Extract the [x, y] coordinate from the center of the cell holding the provided text.  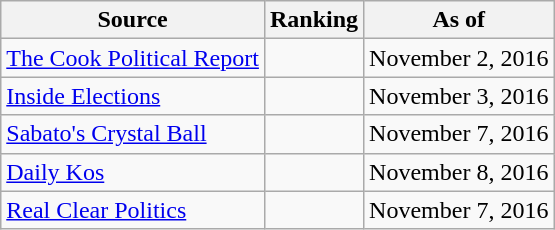
November 8, 2016 [459, 172]
Inside Elections [133, 96]
Source [133, 20]
November 2, 2016 [459, 58]
Ranking [314, 20]
Sabato's Crystal Ball [133, 134]
November 3, 2016 [459, 96]
As of [459, 20]
Real Clear Politics [133, 210]
The Cook Political Report [133, 58]
Daily Kos [133, 172]
